Determine the [X, Y] coordinate at the center of the cell enclosing the given text.  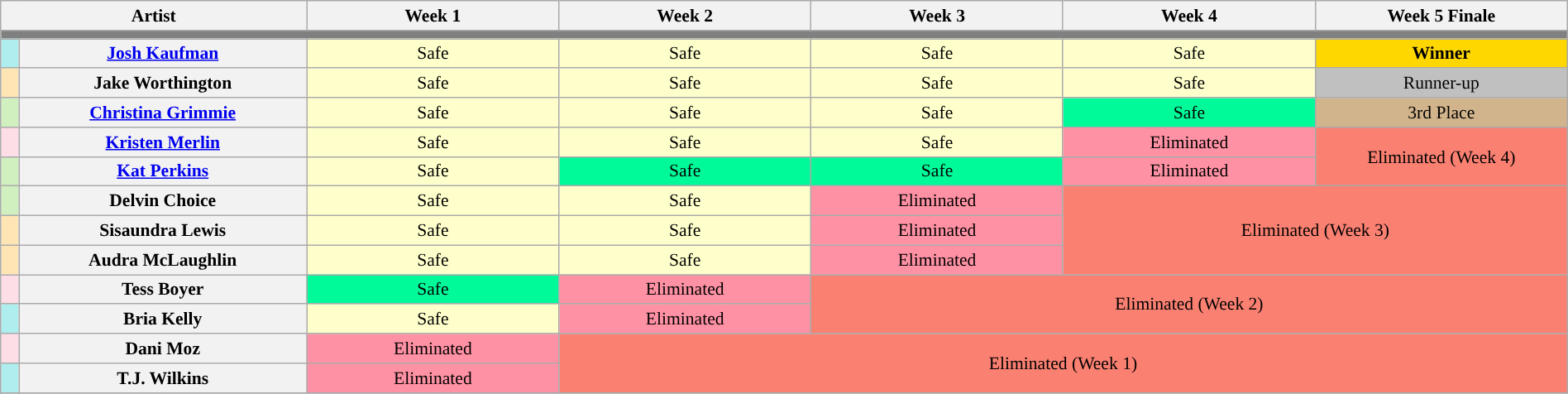
Tess Boyer [162, 290]
3rd Place [1441, 113]
Week 1 [433, 16]
Josh Kaufman [162, 54]
Dani Moz [162, 348]
Jake Worthington [162, 84]
Audra McLaughlin [162, 260]
Delvin Choice [162, 201]
Week 4 [1189, 16]
Eliminated (Week 3) [1315, 230]
Sisaundra Lewis [162, 231]
Runner-up [1441, 84]
Eliminated (Week 2) [1189, 305]
T.J. Wilkins [162, 378]
Eliminated (Week 4) [1441, 157]
Kat Perkins [162, 171]
Week 5 Finale [1441, 16]
Bria Kelly [162, 320]
Artist [154, 16]
Eliminated (Week 1) [1064, 363]
Week 2 [685, 16]
Week 3 [938, 16]
Christina Grimmie [162, 113]
Winner [1441, 54]
Kristen Merlin [162, 142]
